Return the (X, Y) coordinate for the center point of the cell that contains the specified text.  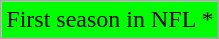
First season in NFL * (110, 20)
